Return [X, Y] of the center of cell containing provided text 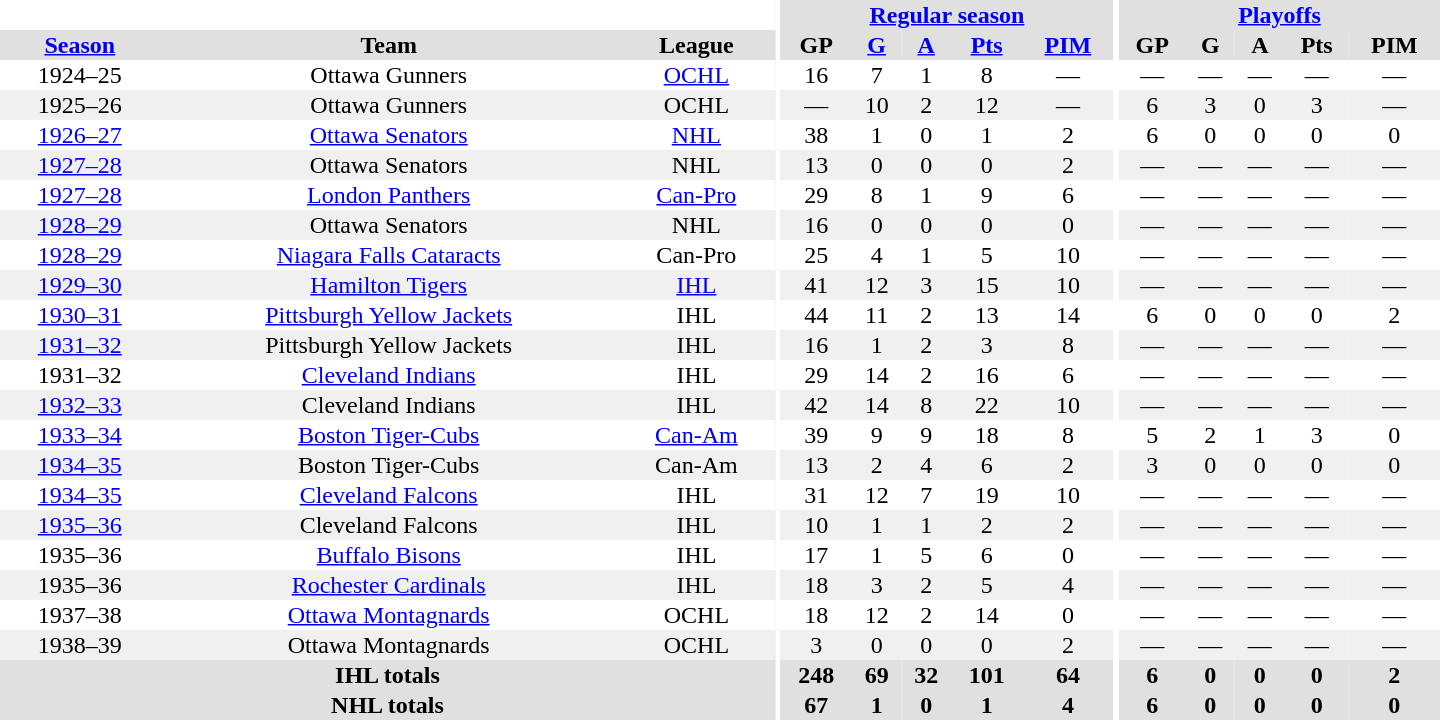
Regular season [946, 15]
London Panthers [389, 195]
248 [816, 675]
NHL totals [388, 705]
Season [80, 45]
17 [816, 555]
39 [816, 435]
101 [987, 675]
1932–33 [80, 405]
15 [987, 285]
League [696, 45]
1937–38 [80, 615]
69 [877, 675]
41 [816, 285]
44 [816, 315]
38 [816, 135]
1926–27 [80, 135]
1924–25 [80, 75]
11 [877, 315]
42 [816, 405]
19 [987, 495]
31 [816, 495]
1930–31 [80, 315]
1925–26 [80, 105]
64 [1068, 675]
1933–34 [80, 435]
22 [987, 405]
32 [926, 675]
IHL totals [388, 675]
67 [816, 705]
Buffalo Bisons [389, 555]
Rochester Cardinals [389, 585]
1929–30 [80, 285]
25 [816, 255]
Niagara Falls Cataracts [389, 255]
Playoffs [1280, 15]
1938–39 [80, 645]
Hamilton Tigers [389, 285]
Team [389, 45]
